Locate the cell with the specified text and output its [x, y] center coordinate. 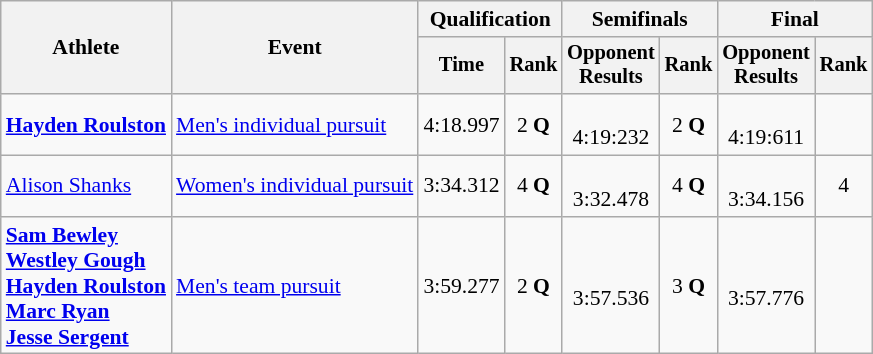
4:19:611 [766, 124]
3:34.312 [461, 186]
3:32.478 [610, 186]
4:19:232 [610, 124]
Women's individual pursuit [294, 186]
Athlete [86, 48]
Final [794, 19]
Semifinals [640, 19]
Qualification [490, 19]
Hayden Roulston [86, 124]
3:34.156 [766, 186]
Men's individual pursuit [294, 124]
Event [294, 48]
Time [461, 66]
4:18.997 [461, 124]
4 [844, 186]
Alison Shanks [86, 186]
